Output the [x, y] coordinate of the center of the cell containing the given text.  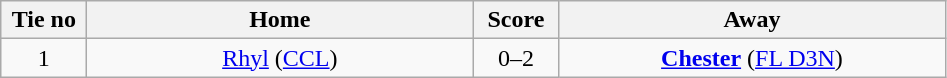
1 [44, 58]
Tie no [44, 20]
0–2 [516, 58]
Score [516, 20]
Chester (FL D3N) [752, 58]
Home [280, 20]
Rhyl (CCL) [280, 58]
Away [752, 20]
